Identify which cell holds the provided text, then report its (x, y) central coordinate. 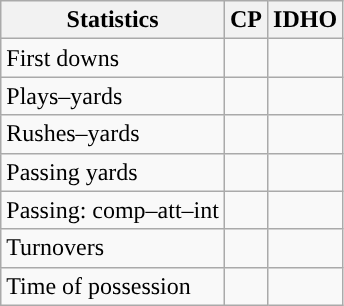
Plays–yards (113, 96)
Statistics (113, 20)
Rushes–yards (113, 134)
Time of possession (113, 286)
Passing yards (113, 172)
CP (246, 20)
First downs (113, 58)
Turnovers (113, 248)
Passing: comp–att–int (113, 210)
IDHO (306, 20)
